From the cell containing the given text, extract its center point as [x, y] coordinate. 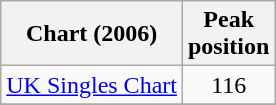
UK Singles Chart [92, 85]
Chart (2006) [92, 34]
116 [228, 85]
Peakposition [228, 34]
